For the text-containing cell, return its midpoint in (X, Y) coordinate format. 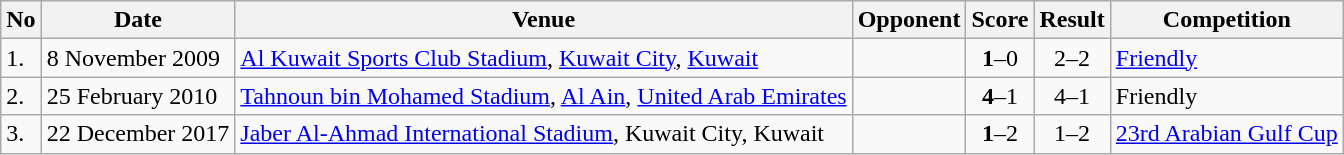
2–2 (1072, 58)
23rd Arabian Gulf Cup (1226, 134)
3. (21, 134)
1. (21, 58)
Result (1072, 20)
No (21, 20)
1–0 (1000, 58)
Tahnoun bin Mohamed Stadium, Al Ain, United Arab Emirates (544, 96)
22 December 2017 (138, 134)
Opponent (909, 20)
25 February 2010 (138, 96)
Al Kuwait Sports Club Stadium, Kuwait City, Kuwait (544, 58)
Venue (544, 20)
Date (138, 20)
8 November 2009 (138, 58)
Score (1000, 20)
2. (21, 96)
Competition (1226, 20)
Jaber Al-Ahmad International Stadium, Kuwait City, Kuwait (544, 134)
